Return the [x, y] coordinate for the center point of the cell that contains the specified text.  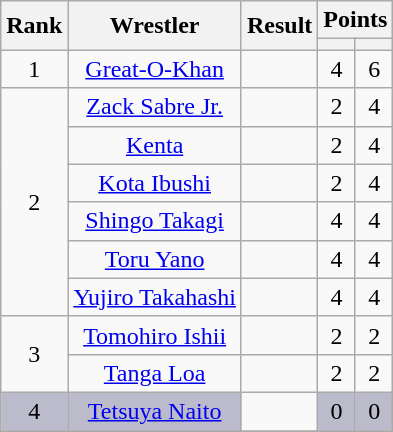
Yujiro Takahashi [155, 297]
Tanga Loa [155, 373]
Wrestler [155, 26]
Tetsuya Naito [155, 411]
Toru Yano [155, 259]
Result [279, 26]
Kenta [155, 145]
1 [34, 69]
3 [34, 354]
Points [356, 20]
Rank [34, 26]
Tomohiro Ishii [155, 335]
Zack Sabre Jr. [155, 107]
6 [374, 69]
Great-O-Khan [155, 69]
Shingo Takagi [155, 221]
Kota Ibushi [155, 183]
